Pinpoint the cell where the given text exists, returning its (x, y) midpoint coordinate. 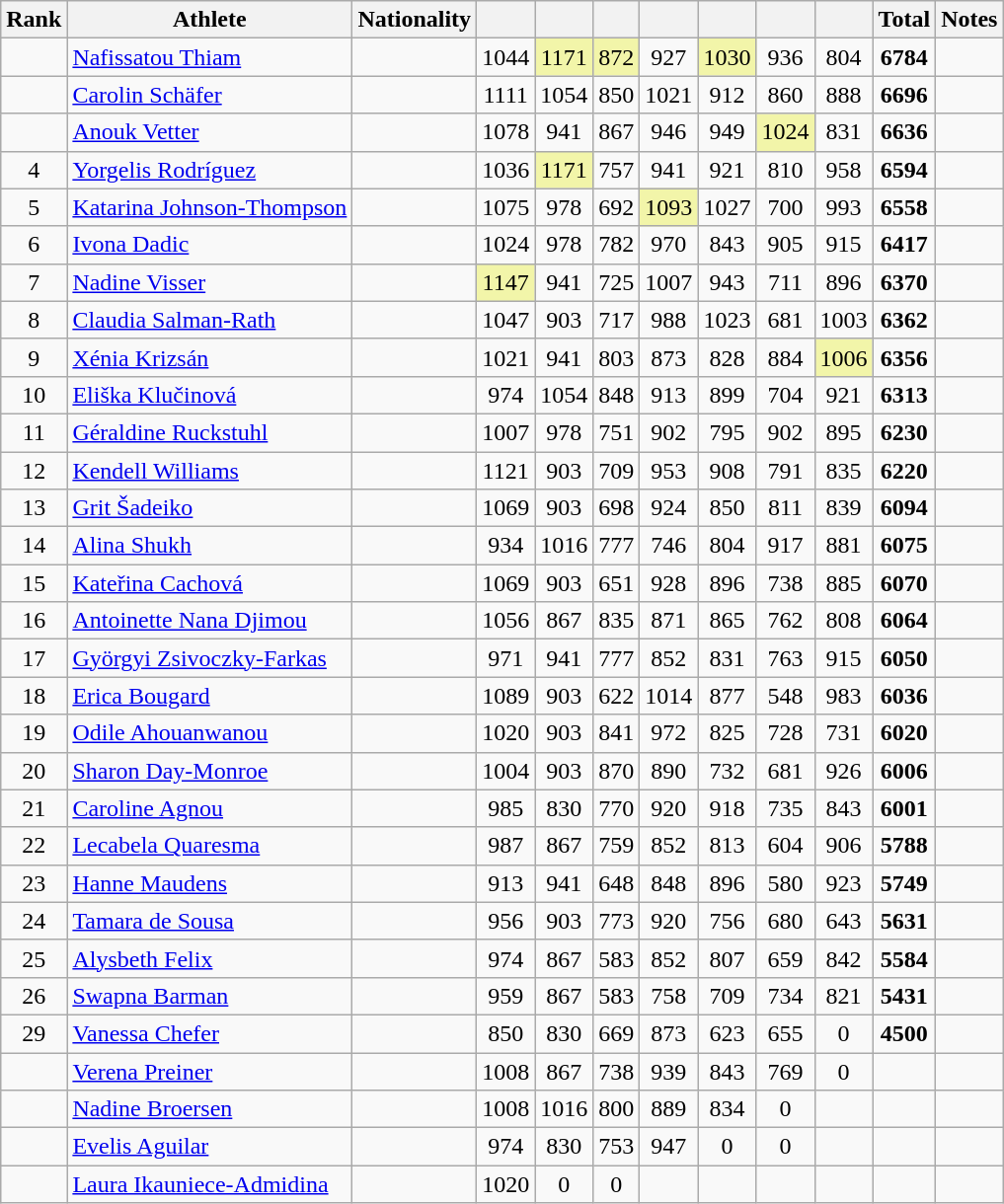
4 (34, 170)
791 (786, 471)
4500 (904, 1033)
753 (616, 1147)
943 (727, 282)
808 (843, 621)
763 (786, 658)
758 (669, 996)
949 (727, 132)
5 (34, 207)
Rank (34, 20)
773 (616, 921)
735 (786, 808)
795 (727, 432)
Kendell Williams (209, 471)
728 (786, 733)
757 (616, 170)
1004 (505, 771)
6313 (904, 395)
865 (727, 621)
1006 (843, 357)
659 (786, 958)
Alysbeth Felix (209, 958)
8 (34, 320)
Verena Preiner (209, 1071)
6064 (904, 621)
800 (616, 1109)
946 (669, 132)
13 (34, 508)
871 (669, 621)
810 (786, 170)
1147 (505, 282)
Sharon Day-Monroe (209, 771)
732 (727, 771)
Nafissatou Thiam (209, 57)
834 (727, 1109)
12 (34, 471)
825 (727, 733)
842 (843, 958)
908 (727, 471)
Laura Ikauniece-Admidina (209, 1184)
770 (616, 808)
622 (616, 696)
926 (843, 771)
700 (786, 207)
25 (34, 958)
872 (616, 57)
934 (505, 546)
927 (669, 57)
947 (669, 1147)
936 (786, 57)
1027 (727, 207)
Géraldine Ruckstuhl (209, 432)
Lecabela Quaresma (209, 846)
Caroline Agnou (209, 808)
972 (669, 733)
6036 (904, 696)
807 (727, 958)
803 (616, 357)
Vanessa Chefer (209, 1033)
839 (843, 508)
6696 (904, 95)
756 (727, 921)
704 (786, 395)
698 (616, 508)
828 (727, 357)
Hanne Maudens (209, 883)
1044 (505, 57)
Alina Shukh (209, 546)
648 (616, 883)
6001 (904, 808)
895 (843, 432)
885 (843, 583)
711 (786, 282)
14 (34, 546)
6636 (904, 132)
Athlete (209, 20)
5584 (904, 958)
1093 (669, 207)
1089 (505, 696)
580 (786, 883)
821 (843, 996)
769 (786, 1071)
Nationality (415, 20)
889 (669, 1109)
Eliška Klučinová (209, 395)
Anouk Vetter (209, 132)
983 (843, 696)
Swapna Barman (209, 996)
899 (727, 395)
6417 (904, 245)
Antoinette Nana Djimou (209, 621)
811 (786, 508)
958 (843, 170)
918 (727, 808)
985 (505, 808)
5631 (904, 921)
971 (505, 658)
1111 (505, 95)
717 (616, 320)
877 (727, 696)
Erica Bougard (209, 696)
870 (616, 771)
6050 (904, 658)
841 (616, 733)
16 (34, 621)
Xénia Krizsán (209, 357)
6362 (904, 320)
881 (843, 546)
762 (786, 621)
7 (34, 282)
6006 (904, 771)
860 (786, 95)
22 (34, 846)
680 (786, 921)
Györgyi Zsivoczky-Farkas (209, 658)
888 (843, 95)
1078 (505, 132)
Carolin Schäfer (209, 95)
6370 (904, 282)
6070 (904, 583)
746 (669, 546)
19 (34, 733)
917 (786, 546)
6094 (904, 508)
987 (505, 846)
6 (34, 245)
956 (505, 921)
6220 (904, 471)
6594 (904, 170)
759 (616, 846)
5749 (904, 883)
623 (727, 1033)
1023 (727, 320)
939 (669, 1071)
643 (843, 921)
651 (616, 583)
5788 (904, 846)
890 (669, 771)
1003 (843, 320)
923 (843, 883)
Nadine Broersen (209, 1109)
953 (669, 471)
1075 (505, 207)
21 (34, 808)
17 (34, 658)
26 (34, 996)
993 (843, 207)
959 (505, 996)
970 (669, 245)
1056 (505, 621)
669 (616, 1033)
813 (727, 846)
9 (34, 357)
Claudia Salman-Rath (209, 320)
11 (34, 432)
6020 (904, 733)
6558 (904, 207)
6230 (904, 432)
Tamara de Sousa (209, 921)
912 (727, 95)
924 (669, 508)
Katarina Johnson-Thompson (209, 207)
20 (34, 771)
18 (34, 696)
6784 (904, 57)
29 (34, 1033)
Grit Šadeiko (209, 508)
604 (786, 846)
24 (34, 921)
692 (616, 207)
1047 (505, 320)
906 (843, 846)
905 (786, 245)
15 (34, 583)
884 (786, 357)
1030 (727, 57)
10 (34, 395)
Yorgelis Rodríguez (209, 170)
782 (616, 245)
725 (616, 282)
Notes (969, 20)
Total (904, 20)
6356 (904, 357)
734 (786, 996)
Ivona Dadic (209, 245)
548 (786, 696)
23 (34, 883)
731 (843, 733)
1036 (505, 170)
Evelis Aguilar (209, 1147)
5431 (904, 996)
6075 (904, 546)
655 (786, 1033)
1121 (505, 471)
Nadine Visser (209, 282)
Odile Ahouanwanou (209, 733)
928 (669, 583)
Kateřina Cachová (209, 583)
988 (669, 320)
751 (616, 432)
1014 (669, 696)
